Search for the cell housing the specified text and yield its [x, y] center coordinate. 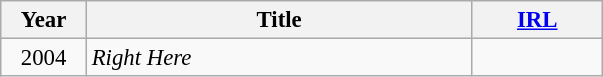
IRL [538, 20]
Right Here [279, 58]
2004 [44, 58]
Title [279, 20]
Year [44, 20]
